Extract the (X, Y) coordinate from the center of the cell holding the provided text.  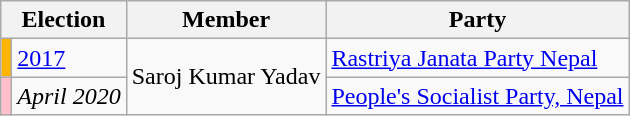
People's Socialist Party, Nepal (478, 96)
Member (226, 20)
April 2020 (69, 96)
Rastriya Janata Party Nepal (478, 58)
Party (478, 20)
Saroj Kumar Yadav (226, 77)
Election (64, 20)
2017 (69, 58)
